For the text-containing cell, return its midpoint in [x, y] coordinate format. 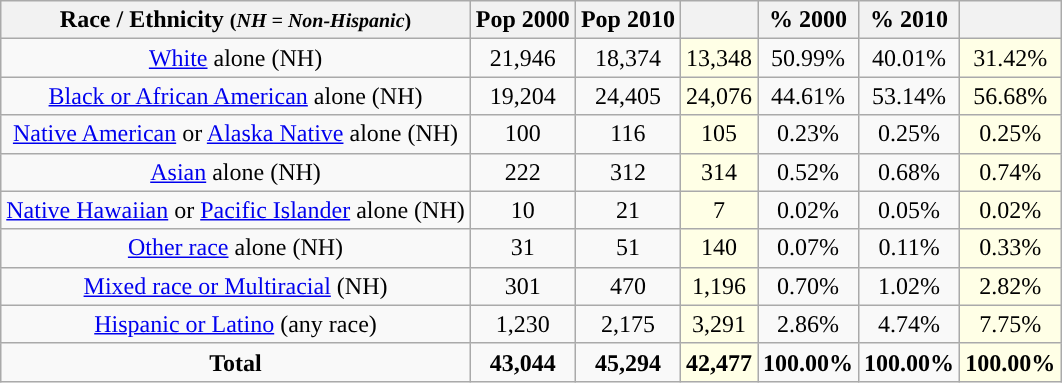
1,230 [522, 324]
116 [628, 134]
0.23% [808, 134]
7.75% [1010, 324]
0.05% [910, 210]
13,348 [718, 58]
Pop 2000 [522, 20]
21 [628, 210]
2.82% [1010, 286]
10 [522, 210]
Asian alone (NH) [236, 172]
White alone (NH) [236, 58]
Native Hawaiian or Pacific Islander alone (NH) [236, 210]
222 [522, 172]
Mixed race or Multiracial (NH) [236, 286]
Black or African American alone (NH) [236, 96]
0.33% [1010, 248]
53.14% [910, 96]
100 [522, 134]
0.11% [910, 248]
3,291 [718, 324]
19,204 [522, 96]
45,294 [628, 362]
470 [628, 286]
50.99% [808, 58]
18,374 [628, 58]
24,076 [718, 96]
2.86% [808, 324]
Native American or Alaska Native alone (NH) [236, 134]
Other race alone (NH) [236, 248]
1,196 [718, 286]
21,946 [522, 58]
1.02% [910, 286]
43,044 [522, 362]
0.52% [808, 172]
312 [628, 172]
0.07% [808, 248]
140 [718, 248]
31 [522, 248]
105 [718, 134]
4.74% [910, 324]
56.68% [1010, 96]
314 [718, 172]
Race / Ethnicity (NH = Non-Hispanic) [236, 20]
Total [236, 362]
% 2010 [910, 20]
% 2000 [808, 20]
0.70% [808, 286]
0.68% [910, 172]
Hispanic or Latino (any race) [236, 324]
301 [522, 286]
24,405 [628, 96]
31.42% [1010, 58]
Pop 2010 [628, 20]
7 [718, 210]
2,175 [628, 324]
0.74% [1010, 172]
44.61% [808, 96]
40.01% [910, 58]
51 [628, 248]
42,477 [718, 362]
